Return the [X, Y] coordinate for the center point of the cell that contains the specified text.  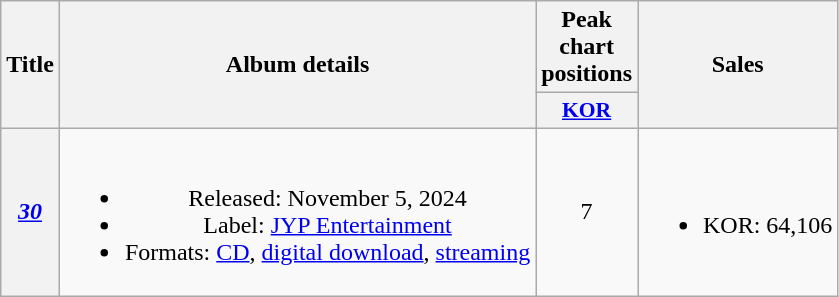
30 [30, 212]
Peak chart positions [587, 47]
Title [30, 65]
Released: November 5, 2024Label: JYP EntertainmentFormats: CD, digital download, streaming [297, 212]
Album details [297, 65]
Sales [738, 65]
KOR [587, 111]
7 [587, 212]
KOR: 64,106 [738, 212]
